Return (x, y) of the center of cell containing provided text 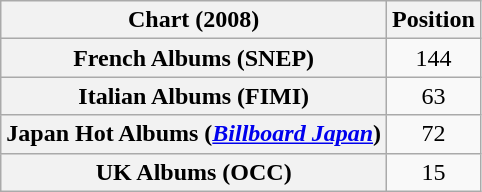
UK Albums (OCC) (194, 172)
French Albums (SNEP) (194, 58)
144 (434, 58)
Chart (2008) (194, 20)
Position (434, 20)
Italian Albums (FIMI) (194, 96)
15 (434, 172)
63 (434, 96)
Japan Hot Albums (Billboard Japan) (194, 134)
72 (434, 134)
